Search for the cell housing the specified text and yield its [X, Y] center coordinate. 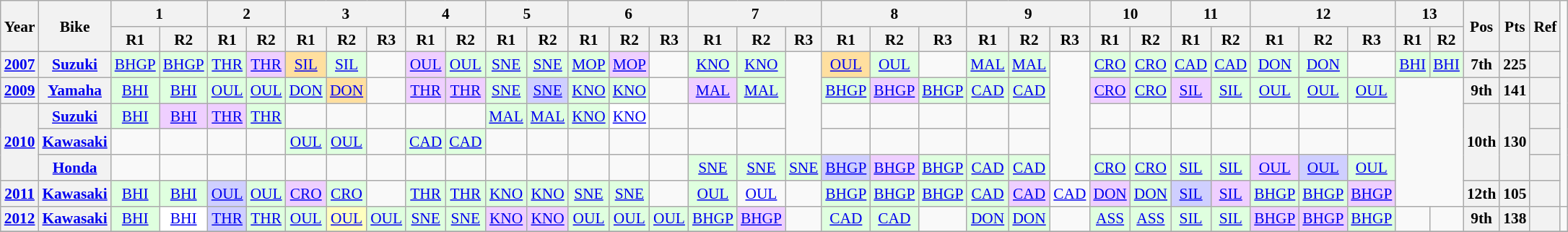
Ref [1545, 26]
12th [1481, 194]
7 [755, 14]
2 [247, 14]
2010 [20, 142]
3 [347, 14]
10 [1131, 14]
141 [1515, 91]
10th [1481, 142]
1 [160, 14]
130 [1515, 142]
13 [1429, 14]
12 [1323, 14]
Pos [1481, 26]
2011 [20, 194]
Honda [74, 168]
Pts [1515, 26]
225 [1515, 65]
11 [1211, 14]
Bike [74, 26]
2012 [20, 219]
138 [1515, 219]
9 [1028, 14]
2007 [20, 65]
7th [1481, 65]
6 [628, 14]
8 [894, 14]
Yamaha [74, 91]
2009 [20, 91]
5 [527, 14]
Year [20, 26]
105 [1515, 194]
4 [445, 14]
